Scan for the cell matching the given text and deliver its (x, y) coordinate at center. 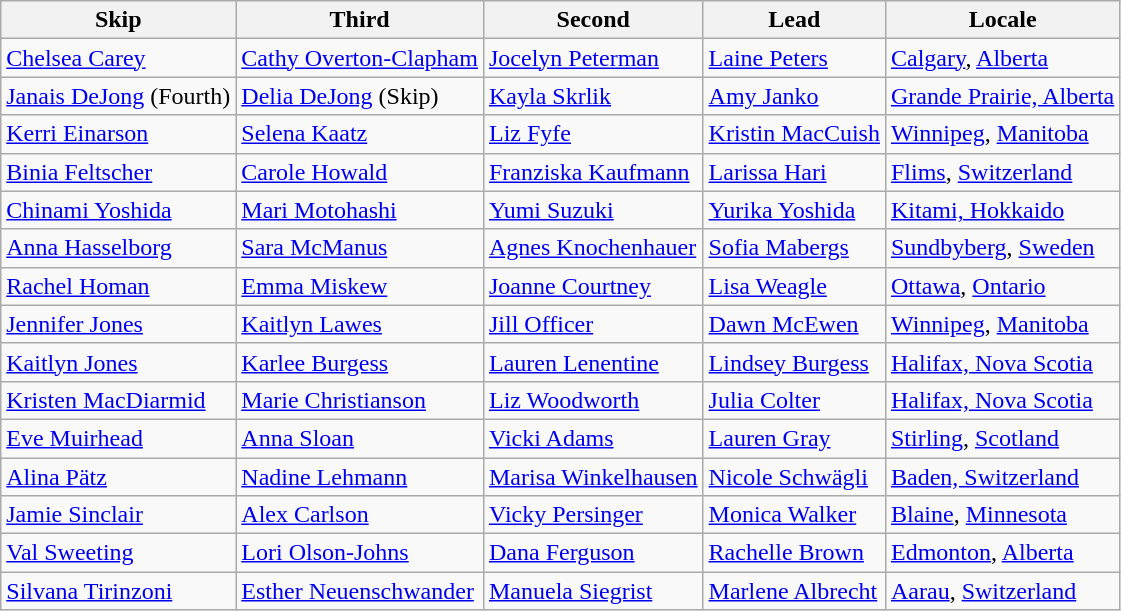
Edmonton, Alberta (1002, 553)
Marie Christianson (360, 400)
Third (360, 20)
Anna Hasselborg (118, 248)
Calgary, Alberta (1002, 58)
Alina Pätz (118, 477)
Lauren Gray (794, 438)
Skip (118, 20)
Marlene Albrecht (794, 591)
Julia Colter (794, 400)
Nicole Schwägli (794, 477)
Mari Motohashi (360, 210)
Ottawa, Ontario (1002, 286)
Blaine, Minnesota (1002, 515)
Sofia Mabergs (794, 248)
Karlee Burgess (360, 362)
Jocelyn Peterman (593, 58)
Silvana Tirinzoni (118, 591)
Carole Howald (360, 172)
Lisa Weagle (794, 286)
Sundbyberg, Sweden (1002, 248)
Second (593, 20)
Chinami Yoshida (118, 210)
Anna Sloan (360, 438)
Rachel Homan (118, 286)
Jennifer Jones (118, 324)
Selena Kaatz (360, 134)
Emma Miskew (360, 286)
Dawn McEwen (794, 324)
Jill Officer (593, 324)
Kayla Skrlik (593, 96)
Lori Olson-Johns (360, 553)
Kerri Einarson (118, 134)
Val Sweeting (118, 553)
Baden, Switzerland (1002, 477)
Alex Carlson (360, 515)
Agnes Knochenhauer (593, 248)
Stirling, Scotland (1002, 438)
Vicki Adams (593, 438)
Marisa Winkelhausen (593, 477)
Rachelle Brown (794, 553)
Sara McManus (360, 248)
Franziska Kaufmann (593, 172)
Locale (1002, 20)
Delia DeJong (Skip) (360, 96)
Esther Neuenschwander (360, 591)
Joanne Courtney (593, 286)
Laine Peters (794, 58)
Liz Woodworth (593, 400)
Manuela Siegrist (593, 591)
Amy Janko (794, 96)
Lead (794, 20)
Kitami, Hokkaido (1002, 210)
Cathy Overton-Clapham (360, 58)
Lindsey Burgess (794, 362)
Jamie Sinclair (118, 515)
Chelsea Carey (118, 58)
Monica Walker (794, 515)
Binia Feltscher (118, 172)
Kristen MacDiarmid (118, 400)
Grande Prairie, Alberta (1002, 96)
Flims, Switzerland (1002, 172)
Kristin MacCuish (794, 134)
Aarau, Switzerland (1002, 591)
Lauren Lenentine (593, 362)
Eve Muirhead (118, 438)
Liz Fyfe (593, 134)
Kaitlyn Jones (118, 362)
Yurika Yoshida (794, 210)
Kaitlyn Lawes (360, 324)
Janais DeJong (Fourth) (118, 96)
Yumi Suzuki (593, 210)
Dana Ferguson (593, 553)
Larissa Hari (794, 172)
Nadine Lehmann (360, 477)
Vicky Persinger (593, 515)
